Return the [X, Y] coordinate for the center point of the cell that contains the specified text.  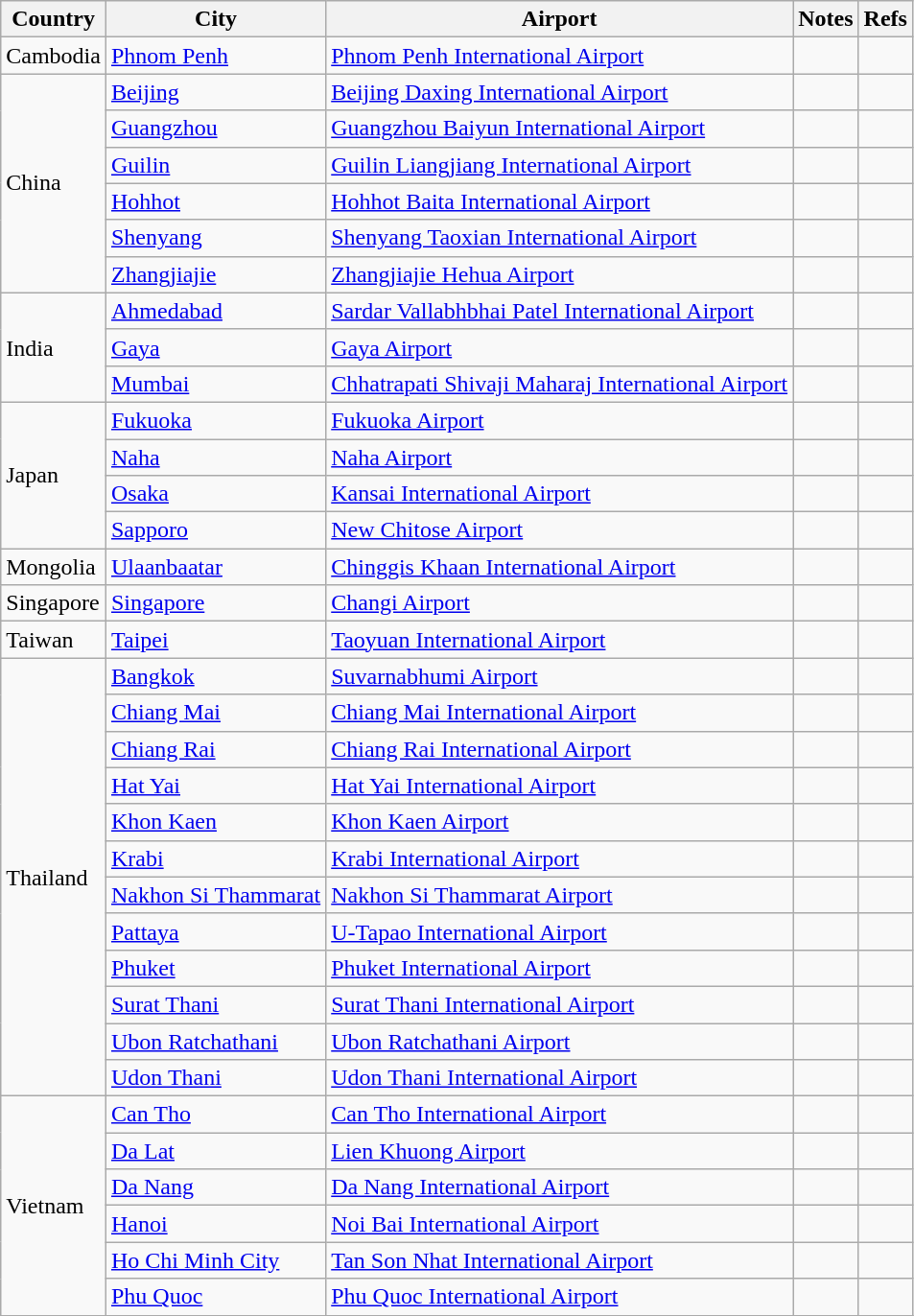
Taiwan [54, 640]
Fukuoka Airport [560, 420]
New Chitose Airport [560, 530]
Krabi [215, 858]
Gaya [215, 347]
Kansai International Airport [560, 494]
Chiang Rai [215, 749]
Beijing Daxing International Airport [560, 92]
Guilin Liangjiang International Airport [560, 165]
Phnom Penh International Airport [560, 56]
Surat Thani [215, 1004]
Ulaanbaatar [215, 567]
Refs [885, 19]
Naha Airport [560, 458]
Zhangjiajie [215, 274]
Fukuoka [215, 420]
Hanoi [215, 1224]
Can Tho International Airport [560, 1115]
Gaya Airport [560, 347]
Chiang Rai International Airport [560, 749]
Taipei [215, 640]
Udon Thani [215, 1078]
Sardar Vallabhbhai Patel International Airport [560, 311]
Naha [215, 458]
Hat Yai International Airport [560, 786]
Osaka [215, 494]
U-Tapao International Airport [560, 931]
Zhangjiajie Hehua Airport [560, 274]
Khon Kaen [215, 822]
Da Lat [215, 1151]
Country [54, 19]
Bangkok [215, 676]
India [54, 347]
Phu Quoc [215, 1297]
Surat Thani International Airport [560, 1004]
Chhatrapati Shivaji Maharaj International Airport [560, 384]
Lien Khuong Airport [560, 1151]
Thailand [54, 877]
Chinggis Khaan International Airport [560, 567]
Mongolia [54, 567]
Phuket [215, 968]
Mumbai [215, 384]
Da Nang [215, 1187]
City [215, 19]
Airport [560, 19]
Vietnam [54, 1206]
Hat Yai [215, 786]
Japan [54, 475]
Chiang Mai [215, 713]
Sapporo [215, 530]
Phnom Penh [215, 56]
Udon Thani International Airport [560, 1078]
Taoyuan International Airport [560, 640]
Cambodia [54, 56]
Ubon Ratchathani Airport [560, 1041]
Khon Kaen Airport [560, 822]
Changi Airport [560, 603]
Nakhon Si Thammarat Airport [560, 895]
Notes [826, 19]
Pattaya [215, 931]
Da Nang International Airport [560, 1187]
Hohhot Baita International Airport [560, 201]
Can Tho [215, 1115]
Chiang Mai International Airport [560, 713]
Guilin [215, 165]
Suvarnabhumi Airport [560, 676]
Guangzhou [215, 129]
Phu Quoc International Airport [560, 1297]
Shenyang Taoxian International Airport [560, 238]
Noi Bai International Airport [560, 1224]
Phuket International Airport [560, 968]
Tan Son Nhat International Airport [560, 1260]
Ho Chi Minh City [215, 1260]
Krabi International Airport [560, 858]
Beijing [215, 92]
Nakhon Si Thammarat [215, 895]
Guangzhou Baiyun International Airport [560, 129]
Ubon Ratchathani [215, 1041]
Shenyang [215, 238]
Ahmedabad [215, 311]
China [54, 183]
Hohhot [215, 201]
